Return (x, y) of the center of cell containing provided text 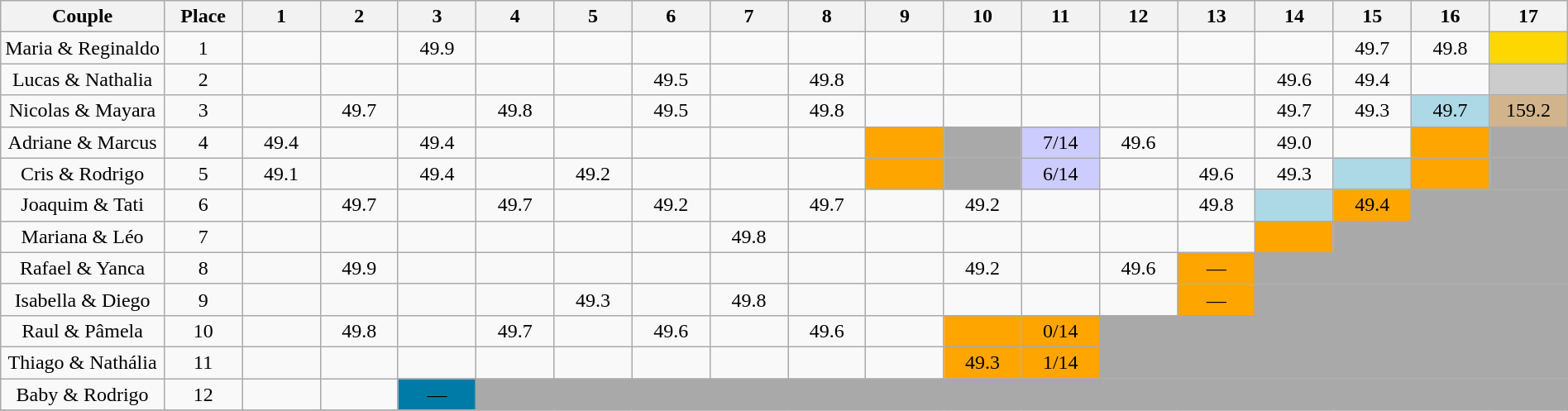
16 (1450, 17)
Couple (83, 17)
Rafael & Yanca (83, 268)
49.1 (281, 174)
Mariana & Léo (83, 237)
6/14 (1060, 174)
Nicolas & Mayara (83, 111)
1/14 (1060, 362)
Joaquim & Tati (83, 205)
7/14 (1060, 142)
Raul & Pâmela (83, 331)
13 (1217, 17)
49.0 (1294, 142)
Isabella & Diego (83, 299)
0/14 (1060, 331)
Place (203, 17)
15 (1372, 17)
Lucas & Nathalia (83, 79)
17 (1528, 17)
Thiago & Nathália (83, 362)
Maria & Reginaldo (83, 48)
159.2 (1528, 111)
Cris & Rodrigo (83, 174)
Adriane & Marcus (83, 142)
14 (1294, 17)
Baby & Rodrigo (83, 394)
